Search for the cell housing the specified text and yield its [X, Y] center coordinate. 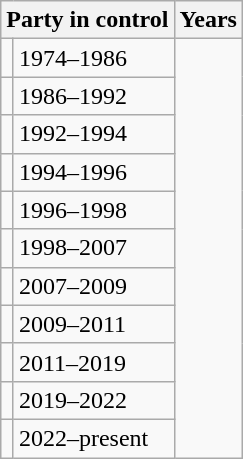
1998–2007 [94, 248]
2007–2009 [94, 286]
2011–2019 [94, 362]
1996–1998 [94, 210]
Party in control [88, 20]
1974–1986 [94, 58]
2022–present [94, 438]
1986–1992 [94, 96]
1994–1996 [94, 172]
Years [208, 20]
2009–2011 [94, 324]
2019–2022 [94, 400]
1992–1994 [94, 134]
